Provide the (x, y) coordinate of the cell's center where the given text is located.  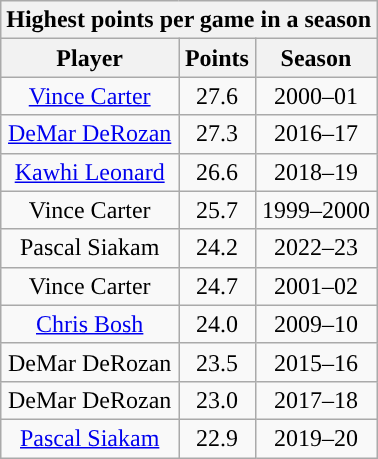
23.5 (218, 362)
Kawhi Leonard (90, 172)
22.9 (218, 438)
2009–10 (316, 324)
2000–01 (316, 96)
Chris Bosh (90, 324)
2015–16 (316, 362)
24.2 (218, 248)
Season (316, 58)
26.6 (218, 172)
25.7 (218, 210)
1999–2000 (316, 210)
24.7 (218, 286)
23.0 (218, 400)
2022–23 (316, 248)
2017–18 (316, 400)
Highest points per game in a season (189, 20)
Player (90, 58)
2019–20 (316, 438)
2001–02 (316, 286)
27.3 (218, 134)
2016–17 (316, 134)
2018–19 (316, 172)
24.0 (218, 324)
Points (218, 58)
27.6 (218, 96)
